For the text-containing cell, return its midpoint in (x, y) coordinate format. 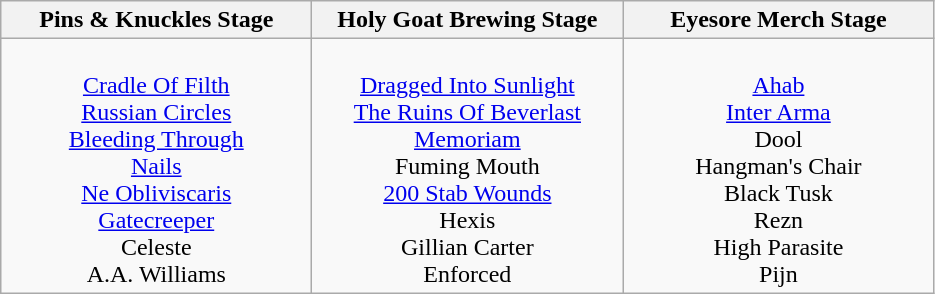
AhabInter ArmaDoolHangman's ChairBlack TuskReznHigh ParasitePijn (778, 166)
Holy Goat Brewing Stage (468, 20)
Pins & Knuckles Stage (156, 20)
Cradle Of FilthRussian CirclesBleeding ThroughNailsNe ObliviscarisGatecreeperCelesteA.A. Williams (156, 166)
Dragged Into SunlightThe Ruins Of BeverlastMemoriamFuming Mouth200 Stab WoundsHexisGillian CarterEnforced (468, 166)
Eyesore Merch Stage (778, 20)
